Detect which cell encompasses the target text, then output its (x, y) center coordinate. 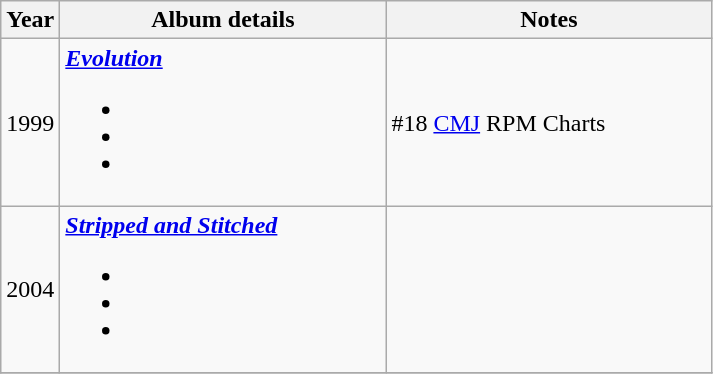
Album details (223, 20)
Evolution (223, 122)
1999 (30, 122)
Stripped and Stitched (223, 290)
Year (30, 20)
2004 (30, 290)
#18 CMJ RPM Charts (549, 122)
Notes (549, 20)
